Output the [x, y] coordinate of the center of the cell containing the given text.  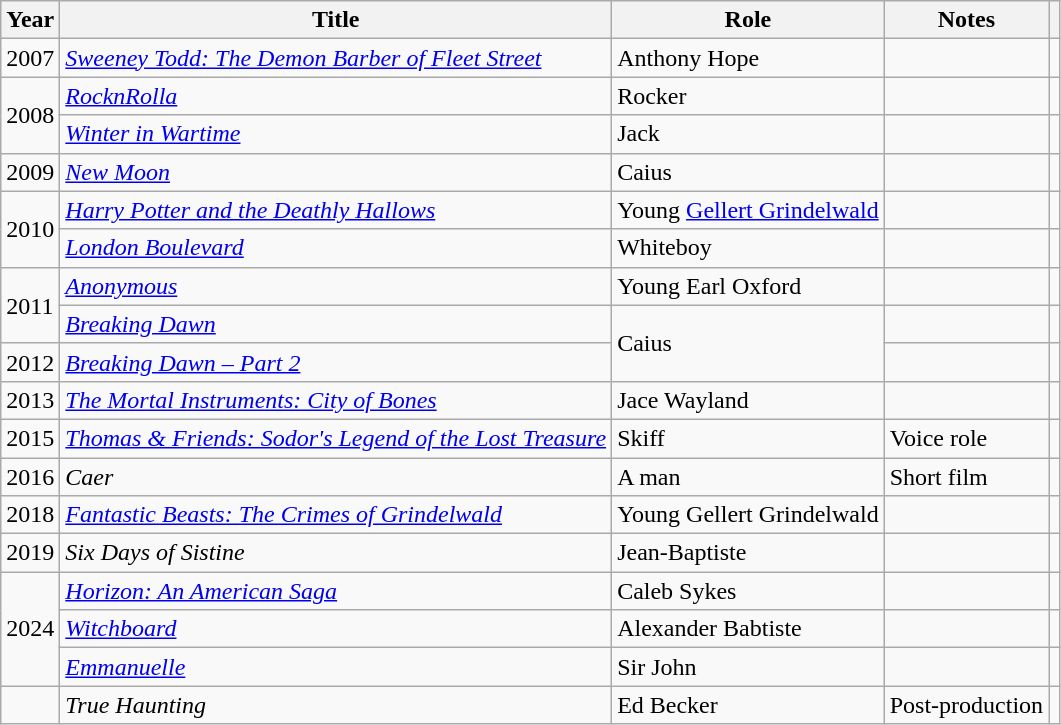
Anthony Hope [748, 58]
Caleb Sykes [748, 591]
2013 [30, 400]
Sweeney Todd: The Demon Barber of Fleet Street [336, 58]
Rocker [748, 96]
True Haunting [336, 705]
Emmanuelle [336, 667]
2015 [30, 438]
New Moon [336, 172]
2010 [30, 229]
Breaking Dawn – Part 2 [336, 362]
Role [748, 20]
2012 [30, 362]
Thomas & Friends: Sodor's Legend of the Lost Treasure [336, 438]
Jack [748, 134]
A man [748, 477]
Breaking Dawn [336, 324]
Year [30, 20]
2008 [30, 115]
Caer [336, 477]
The Mortal Instruments: City of Bones [336, 400]
London Boulevard [336, 248]
2016 [30, 477]
Jace Wayland [748, 400]
Whiteboy [748, 248]
Jean-Baptiste [748, 553]
RocknRolla [336, 96]
Notes [966, 20]
Harry Potter and the Deathly Hallows [336, 210]
Ed Becker [748, 705]
2018 [30, 515]
2009 [30, 172]
Fantastic Beasts: The Crimes of Grindelwald [336, 515]
Post-production [966, 705]
Winter in Wartime [336, 134]
Sir John [748, 667]
2007 [30, 58]
Skiff [748, 438]
Anonymous [336, 286]
2024 [30, 629]
Six Days of Sistine [336, 553]
Witchboard [336, 629]
Alexander Babtiste [748, 629]
Voice role [966, 438]
2019 [30, 553]
Young Earl Oxford [748, 286]
2011 [30, 305]
Title [336, 20]
Short film [966, 477]
Horizon: An American Saga [336, 591]
